Search for the cell housing the specified text and yield its (X, Y) center coordinate. 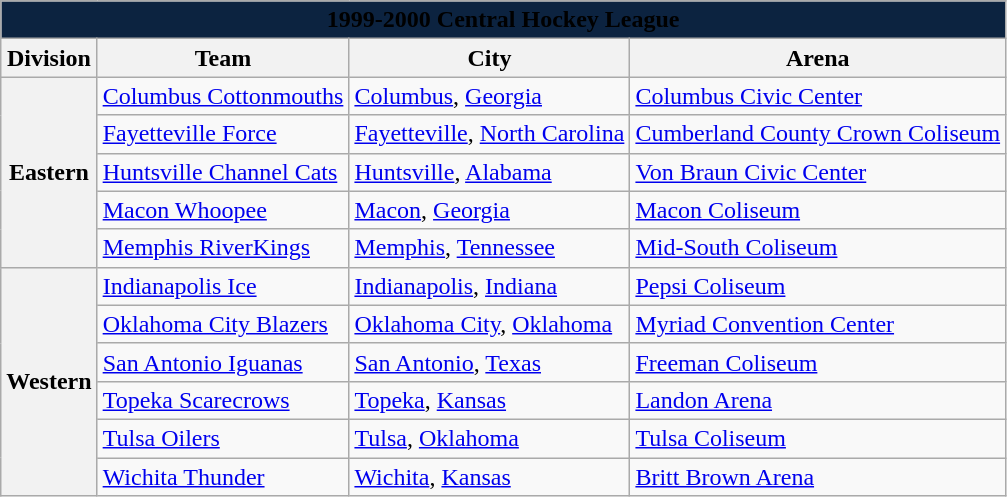
Columbus Civic Center (818, 96)
Fayetteville, North Carolina (490, 134)
Freeman Coliseum (818, 362)
Von Braun Civic Center (818, 172)
San Antonio, Texas (490, 362)
Topeka Scarecrows (223, 400)
Wichita, Kansas (490, 477)
Huntsville Channel Cats (223, 172)
San Antonio Iguanas (223, 362)
Division (49, 58)
Mid-South Coliseum (818, 248)
Macon Coliseum (818, 210)
Wichita Thunder (223, 477)
Macon, Georgia (490, 210)
Memphis, Tennessee (490, 248)
Landon Arena (818, 400)
Huntsville, Alabama (490, 172)
Indianapolis, Indiana (490, 286)
Indianapolis Ice (223, 286)
Britt Brown Arena (818, 477)
City (490, 58)
Cumberland County Crown Coliseum (818, 134)
Topeka, Kansas (490, 400)
Arena (818, 58)
Macon Whoopee (223, 210)
1999-2000 Central Hockey League (504, 20)
Eastern (49, 172)
Myriad Convention Center (818, 324)
Tulsa Coliseum (818, 438)
Oklahoma City Blazers (223, 324)
Columbus, Georgia (490, 96)
Oklahoma City, Oklahoma (490, 324)
Columbus Cottonmouths (223, 96)
Tulsa, Oklahoma (490, 438)
Western (49, 381)
Fayetteville Force (223, 134)
Pepsi Coliseum (818, 286)
Memphis RiverKings (223, 248)
Tulsa Oilers (223, 438)
Team (223, 58)
